Pinpoint the cell where the given text exists, returning its [X, Y] midpoint coordinate. 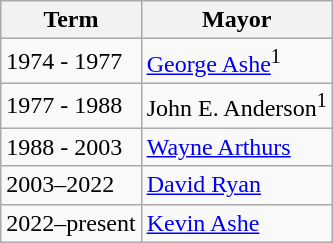
2003–2022 [71, 185]
David Ryan [236, 185]
Mayor [236, 20]
Wayne Arthurs [236, 147]
John E. Anderson1 [236, 106]
Kevin Ashe [236, 223]
1977 - 1988 [71, 106]
1988 - 2003 [71, 147]
2022–present [71, 223]
1974 - 1977 [71, 62]
Term [71, 20]
George Ashe1 [236, 62]
